Scan for the cell matching the given text and deliver its [X, Y] coordinate at center. 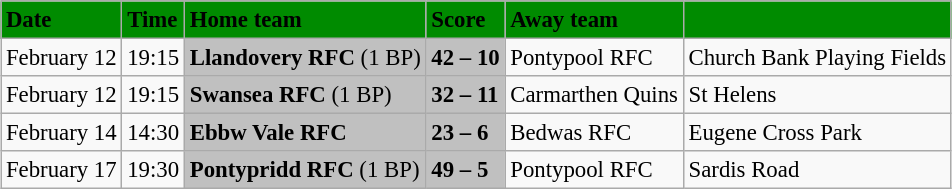
Away team [594, 20]
Home team [305, 20]
Ebbw Vale RFC [305, 133]
Llandovery RFC (1 BP) [305, 57]
49 – 5 [466, 170]
Bedwas RFC [594, 133]
February 14 [62, 133]
42 – 10 [466, 57]
Eugene Cross Park [817, 133]
19:30 [154, 170]
St Helens [817, 95]
23 – 6 [466, 133]
Swansea RFC (1 BP) [305, 95]
Church Bank Playing Fields [817, 57]
Sardis Road [817, 170]
February 17 [62, 170]
Date [62, 20]
Score [466, 20]
32 – 11 [466, 95]
Time [154, 20]
14:30 [154, 133]
Pontypridd RFC (1 BP) [305, 170]
Carmarthen Quins [594, 95]
